Capture the cell that displays the provided text and extract its (X, Y) central coordinate. 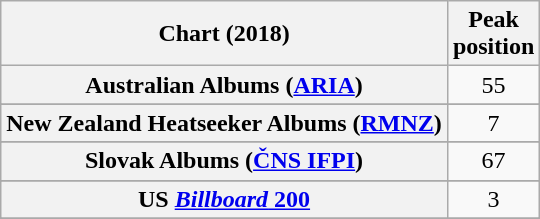
55 (493, 85)
Slovak Albums (ČNS IFPI) (224, 161)
New Zealand Heatseeker Albums (RMNZ) (224, 123)
US Billboard 200 (224, 199)
Chart (2018) (224, 34)
7 (493, 123)
67 (493, 161)
3 (493, 199)
Australian Albums (ARIA) (224, 85)
Peak position (493, 34)
